Detect which cell encompasses the target text, then output its [X, Y] center coordinate. 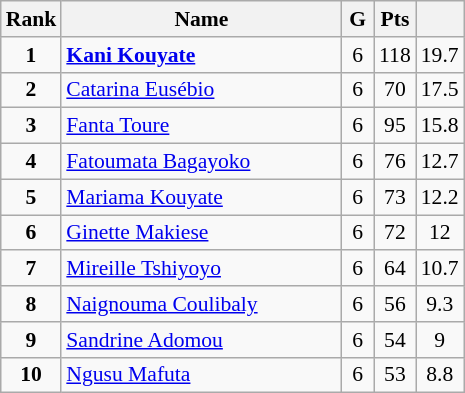
3 [32, 126]
10 [32, 375]
15.8 [440, 126]
72 [395, 233]
Catarina Eusébio [201, 90]
Fanta Toure [201, 126]
8.8 [440, 375]
118 [395, 55]
54 [395, 340]
17.5 [440, 90]
9.3 [440, 304]
5 [32, 197]
53 [395, 375]
12.7 [440, 162]
Name [201, 19]
Naignouma Coulibaly [201, 304]
10.7 [440, 269]
70 [395, 90]
Pts [395, 19]
76 [395, 162]
1 [32, 55]
Sandrine Adomou [201, 340]
Ngusu Mafuta [201, 375]
Fatoumata Bagayoko [201, 162]
64 [395, 269]
G [358, 19]
95 [395, 126]
12 [440, 233]
19.7 [440, 55]
73 [395, 197]
Mireille Tshiyoyo [201, 269]
8 [32, 304]
Ginette Makiese [201, 233]
56 [395, 304]
Mariama Kouyate [201, 197]
12.2 [440, 197]
4 [32, 162]
Rank [32, 19]
2 [32, 90]
7 [32, 269]
Kani Kouyate [201, 55]
